Determine the (x, y) coordinate at the center of the cell enclosing the given text.  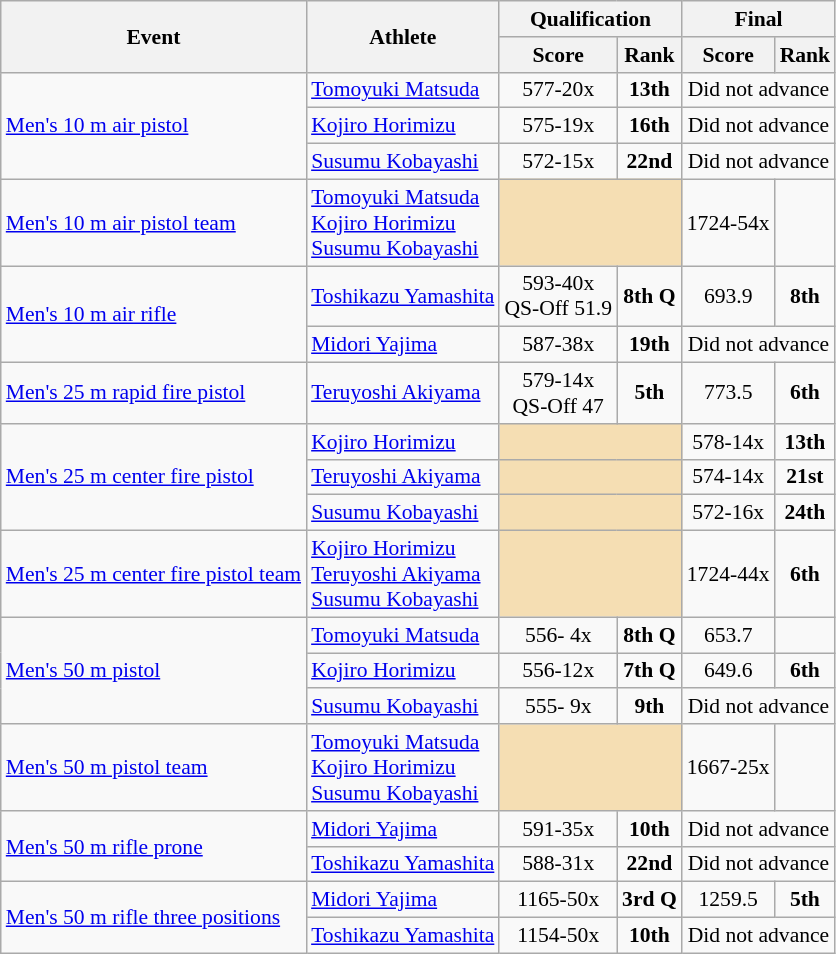
1667-25x (728, 768)
Event (154, 36)
3rd Q (650, 900)
Athlete (402, 36)
1165-50x (558, 900)
7th Q (650, 671)
773.5 (728, 394)
Men's 25 m center fire pistol team (154, 574)
555- 9x (558, 707)
Final (758, 19)
579-14xQS-Off 47 (558, 394)
574-14x (728, 477)
Men's 10 m air pistol (154, 126)
Men's 25 m center fire pistol (154, 478)
556-12x (558, 671)
16th (650, 126)
588-31x (558, 864)
Men's 50 m pistol team (154, 768)
1724-54x (728, 222)
Kojiro HorimizuTeruyoshi AkiyamaSusumu Kobayashi (402, 574)
649.6 (728, 671)
556- 4x (558, 635)
577-20x (558, 90)
587-38x (558, 345)
591-35x (558, 829)
575-19x (558, 126)
8th (806, 296)
Men's 10 m air pistol team (154, 222)
Men's 50 m pistol (154, 670)
21st (806, 477)
Men's 50 m rifle prone (154, 846)
Men's 10 m air rifle (154, 314)
572-16x (728, 513)
9th (650, 707)
1724-44x (728, 574)
578-14x (728, 442)
Men's 50 m rifle three positions (154, 918)
593-40xQS-Off 51.9 (558, 296)
1259.5 (728, 900)
653.7 (728, 635)
572-15x (558, 162)
Qualification (590, 19)
693.9 (728, 296)
1154-50x (558, 936)
Men's 25 m rapid fire pistol (154, 394)
19th (650, 345)
24th (806, 513)
